Search for the cell housing the specified text and yield its (X, Y) center coordinate. 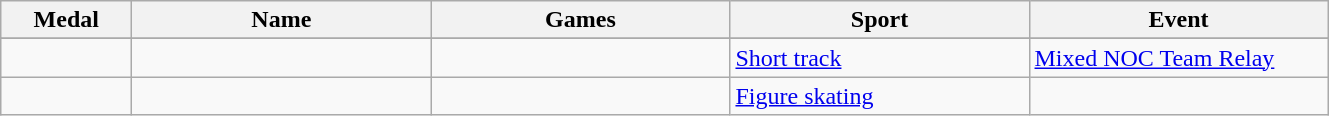
Name (282, 20)
Medal (66, 20)
Mixed NOC Team Relay (1178, 58)
Figure skating (880, 96)
Games (580, 20)
Sport (880, 20)
Event (1178, 20)
Short track (880, 58)
